Scan for the cell matching the given text and deliver its [x, y] coordinate at center. 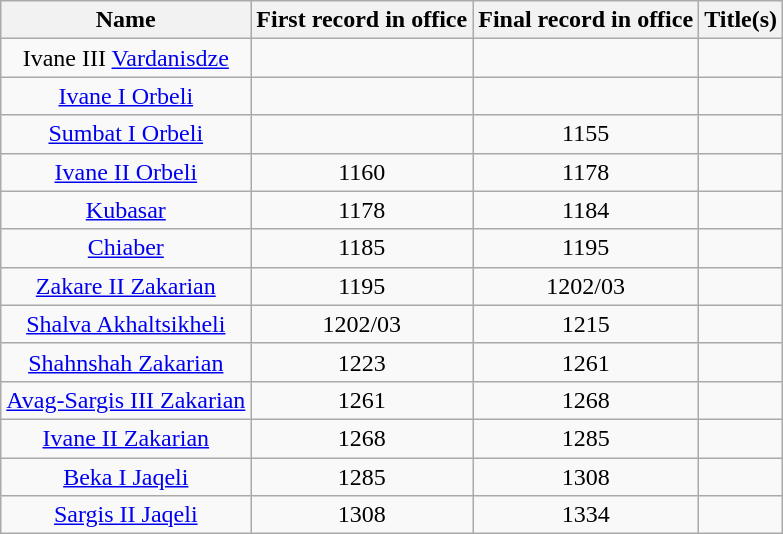
Title(s) [741, 20]
Ivane II Orbeli [126, 172]
Avag-Sargis III Zakarian [126, 400]
Beka I Jaqeli [126, 477]
Chiaber [126, 248]
1185 [362, 248]
Kubasar [126, 210]
Ivane I Orbeli [126, 96]
Final record in office [586, 20]
Shalva Akhaltsikheli [126, 324]
1215 [586, 324]
1223 [362, 362]
Ivane II Zakarian [126, 438]
1160 [362, 172]
Sumbat I Orbeli [126, 134]
1184 [586, 210]
First record in office [362, 20]
1334 [586, 515]
Shahnshah Zakarian [126, 362]
1155 [586, 134]
Ivane III Vardanisdze [126, 58]
Zakare II Zakarian [126, 286]
Name [126, 20]
Sargis II Jaqeli [126, 515]
